Determine the (X, Y) coordinate at the center of the cell enclosing the given text.  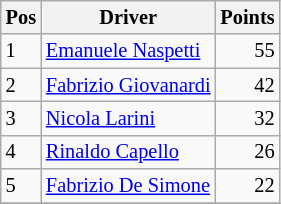
Pos (21, 17)
2 (21, 85)
22 (247, 186)
4 (21, 152)
Points (247, 17)
1 (21, 51)
Emanuele Naspetti (128, 51)
42 (247, 85)
32 (247, 118)
Fabrizio De Simone (128, 186)
Nicola Larini (128, 118)
26 (247, 152)
Driver (128, 17)
55 (247, 51)
Fabrizio Giovanardi (128, 85)
5 (21, 186)
Rinaldo Capello (128, 152)
3 (21, 118)
